Scan for the cell matching the given text and deliver its [X, Y] coordinate at center. 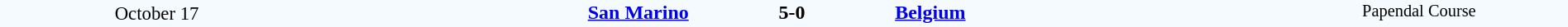
5-0 [791, 12]
October 17 [157, 13]
Papendal Course [1419, 13]
San Marino [501, 12]
Belgium [1082, 12]
